From the cell containing the given text, extract its center point as (x, y) coordinate. 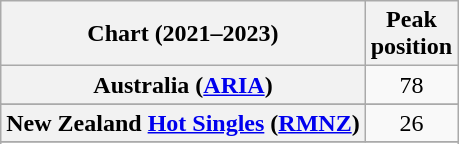
Chart (2021–2023) (183, 34)
Peakposition (411, 34)
26 (411, 123)
Australia (ARIA) (183, 85)
New Zealand Hot Singles (RMNZ) (183, 123)
78 (411, 85)
